From the cell containing the given text, extract its center point as [x, y] coordinate. 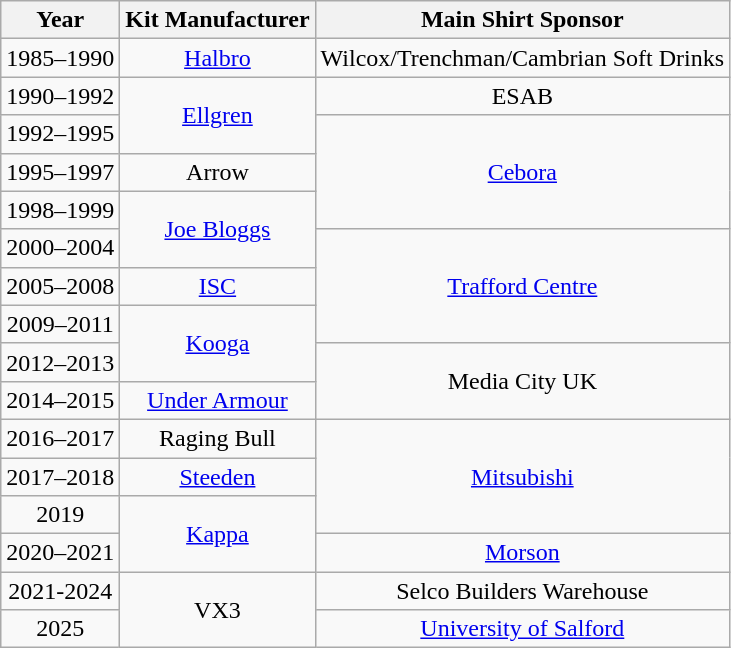
Joe Bloggs [218, 229]
2017–2018 [60, 477]
Kappa [218, 534]
ISC [218, 286]
Kit Manufacturer [218, 20]
Year [60, 20]
University of Salford [522, 629]
Selco Builders Warehouse [522, 591]
Mitsubishi [522, 476]
2025 [60, 629]
Steeden [218, 477]
Halbro [218, 58]
2021-2024 [60, 591]
Morson [522, 553]
2005–2008 [60, 286]
2012–2013 [60, 362]
2009–2011 [60, 324]
Wilcox/Trenchman/Cambrian Soft Drinks [522, 58]
2016–2017 [60, 438]
2000–2004 [60, 248]
Raging Bull [218, 438]
1992–1995 [60, 134]
Main Shirt Sponsor [522, 20]
2014–2015 [60, 400]
Media City UK [522, 381]
Arrow [218, 172]
Under Armour [218, 400]
ESAB [522, 96]
1985–1990 [60, 58]
VX3 [218, 610]
2020–2021 [60, 553]
Ellgren [218, 115]
1995–1997 [60, 172]
1998–1999 [60, 210]
Cebora [522, 172]
Kooga [218, 343]
Trafford Centre [522, 286]
2019 [60, 515]
1990–1992 [60, 96]
